Return the (X, Y) coordinate for the center point of the cell that contains the specified text.  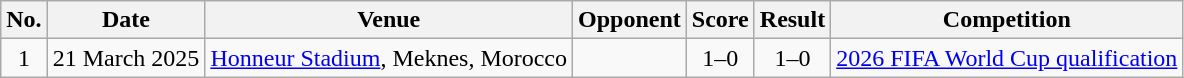
Opponent (630, 20)
Venue (389, 20)
No. (24, 20)
Score (720, 20)
Result (792, 20)
Honneur Stadium, Meknes, Morocco (389, 58)
Date (126, 20)
2026 FIFA World Cup qualification (1007, 58)
21 March 2025 (126, 58)
Competition (1007, 20)
1 (24, 58)
